From the cell containing the given text, extract its center point as (x, y) coordinate. 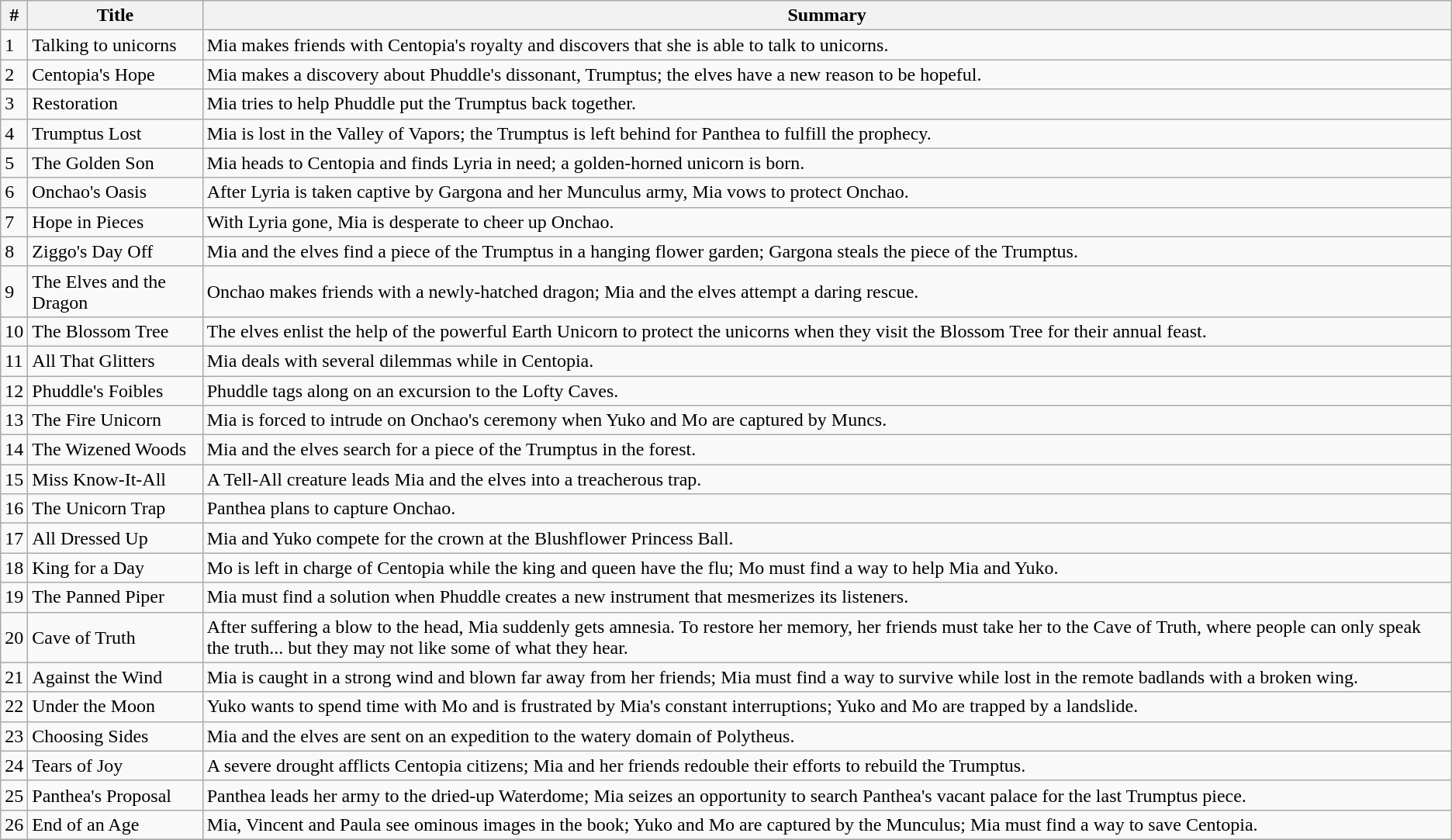
Restoration (115, 104)
The Elves and the Dragon (115, 292)
Title (115, 16)
A Tell-All creature leads Mia and the elves into a treacherous trap. (827, 479)
Mia makes friends with Centopia's royalty and discovers that she is able to talk to unicorns. (827, 45)
Mia, Vincent and Paula see ominous images in the book; Yuko and Mo are captured by the Munculus; Mia must find a way to save Centopia. (827, 824)
25 (14, 795)
Mo is left in charge of Centopia while the king and queen have the flu; Mo must find a way to help Mia and Yuko. (827, 568)
Mia deals with several dilemmas while in Centopia. (827, 361)
3 (14, 104)
Onchao makes friends with a newly-hatched dragon; Mia and the elves attempt a daring rescue. (827, 292)
Mia is lost in the Valley of Vapors; the Trumptus is left behind for Panthea to fulfill the prophecy. (827, 133)
Mia tries to help Phuddle put the Trumptus back together. (827, 104)
The Fire Unicorn (115, 420)
Choosing Sides (115, 736)
18 (14, 568)
Centopia's Hope (115, 74)
Panthea plans to capture Onchao. (827, 509)
Mia and the elves find a piece of the Trumptus in a hanging flower garden; Gargona steals the piece of the Trumptus. (827, 251)
Phuddle tags along on an excursion to the Lofty Caves. (827, 390)
Yuko wants to spend time with Mo and is frustrated by Mia's constant interruptions; Yuko and Mo are trapped by a landslide. (827, 707)
Mia and Yuko compete for the crown at the Blushflower Princess Ball. (827, 538)
Mia and the elves are sent on an expedition to the watery domain of Polytheus. (827, 736)
12 (14, 390)
Panthea leads her army to the dried-up Waterdome; Mia seizes an opportunity to search Panthea's vacant palace for the last Trumptus piece. (827, 795)
The Panned Piper (115, 597)
21 (14, 677)
8 (14, 251)
6 (14, 192)
Talking to unicorns (115, 45)
13 (14, 420)
10 (14, 331)
End of an Age (115, 824)
Ziggo's Day Off (115, 251)
11 (14, 361)
The Wizened Woods (115, 450)
All That Glitters (115, 361)
Tears of Joy (115, 766)
22 (14, 707)
With Lyria gone, Mia is desperate to cheer up Onchao. (827, 222)
Mia heads to Centopia and finds Lyria in need; a golden-horned unicorn is born. (827, 163)
Against the Wind (115, 677)
15 (14, 479)
After Lyria is taken captive by Gargona and her Munculus army, Mia vows to protect Onchao. (827, 192)
24 (14, 766)
20 (14, 638)
All Dressed Up (115, 538)
5 (14, 163)
King for a Day (115, 568)
Onchao's Oasis (115, 192)
9 (14, 292)
Cave of Truth (115, 638)
Mia is forced to intrude on Onchao's ceremony when Yuko and Mo are captured by Muncs. (827, 420)
17 (14, 538)
Summary (827, 16)
The Golden Son (115, 163)
Mia must find a solution when Phuddle creates a new instrument that mesmerizes its listeners. (827, 597)
14 (14, 450)
Phuddle's Foibles (115, 390)
Hope in Pieces (115, 222)
The Unicorn Trap (115, 509)
The Blossom Tree (115, 331)
# (14, 16)
26 (14, 824)
7 (14, 222)
Under the Moon (115, 707)
4 (14, 133)
16 (14, 509)
Mia makes a discovery about Phuddle's dissonant, Trumptus; the elves have a new reason to be hopeful. (827, 74)
Trumptus Lost (115, 133)
Mia and the elves search for a piece of the Trumptus in the forest. (827, 450)
19 (14, 597)
The elves enlist the help of the powerful Earth Unicorn to protect the unicorns when they visit the Blossom Tree for their annual feast. (827, 331)
A severe drought afflicts Centopia citizens; Mia and her friends redouble their efforts to rebuild the Trumptus. (827, 766)
23 (14, 736)
Miss Know-It-All (115, 479)
1 (14, 45)
2 (14, 74)
Panthea's Proposal (115, 795)
